Provide the (x, y) coordinate of the cell's center where the given text is located.  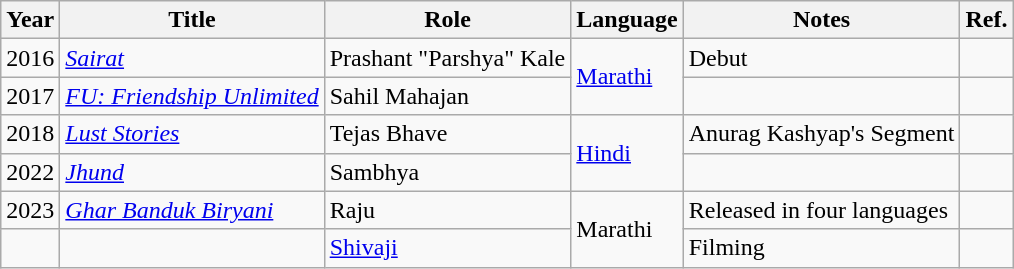
Tejas Bhave (448, 134)
Raju (448, 210)
2018 (30, 134)
2023 (30, 210)
Sairat (192, 58)
Ghar Banduk Biryani (192, 210)
Year (30, 20)
Ref. (986, 20)
Debut (822, 58)
Prashant "Parshya" Kale (448, 58)
Sahil Mahajan (448, 96)
Jhund (192, 172)
2017 (30, 96)
Sambhya (448, 172)
2022 (30, 172)
Role (448, 20)
Lust Stories (192, 134)
Anurag Kashyap's Segment (822, 134)
Shivaji (448, 248)
2016 (30, 58)
Filming (822, 248)
Language (627, 20)
Notes (822, 20)
Title (192, 20)
Hindi (627, 153)
Released in four languages (822, 210)
FU: Friendship Unlimited (192, 96)
